Search for the cell housing the specified text and yield its [x, y] center coordinate. 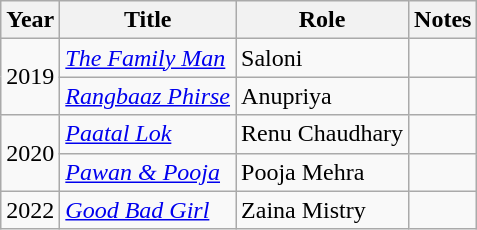
Renu Chaudhary [322, 134]
Year [30, 20]
Title [148, 20]
The Family Man [148, 58]
Role [322, 20]
Notes [443, 20]
Paatal Lok [148, 134]
Good Bad Girl [148, 210]
Zaina Mistry [322, 210]
2020 [30, 153]
Saloni [322, 58]
Anupriya [322, 96]
Rangbaaz Phirse [148, 96]
Pooja Mehra [322, 172]
2022 [30, 210]
Pawan & Pooja [148, 172]
2019 [30, 77]
